Pinpoint the cell where the given text exists, returning its [X, Y] midpoint coordinate. 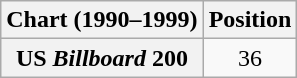
36 [250, 58]
Position [250, 20]
Chart (1990–1999) [102, 20]
US Billboard 200 [102, 58]
